Locate the cell with the specified text and output its (X, Y) center coordinate. 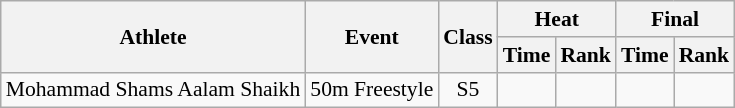
S5 (468, 90)
Athlete (154, 36)
Event (372, 36)
Heat (557, 19)
50m Freestyle (372, 90)
Final (675, 19)
Class (468, 36)
Mohammad Shams Aalam Shaikh (154, 90)
